Return the [x, y] coordinate for the center point of the cell that contains the specified text.  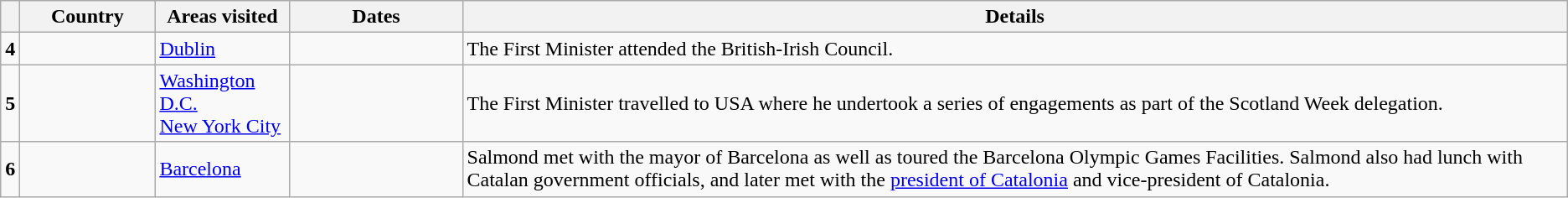
Areas visited [223, 17]
4 [10, 49]
5 [10, 103]
Dates [376, 17]
Washington D.C. New York City [223, 103]
Details [1015, 17]
Dublin [223, 49]
Barcelona [223, 169]
The First Minister attended the British-Irish Council. [1015, 49]
Country [87, 17]
6 [10, 169]
The First Minister travelled to USA where he undertook a series of engagements as part of the Scotland Week delegation. [1015, 103]
